Detect which cell encompasses the target text, then output its [X, Y] center coordinate. 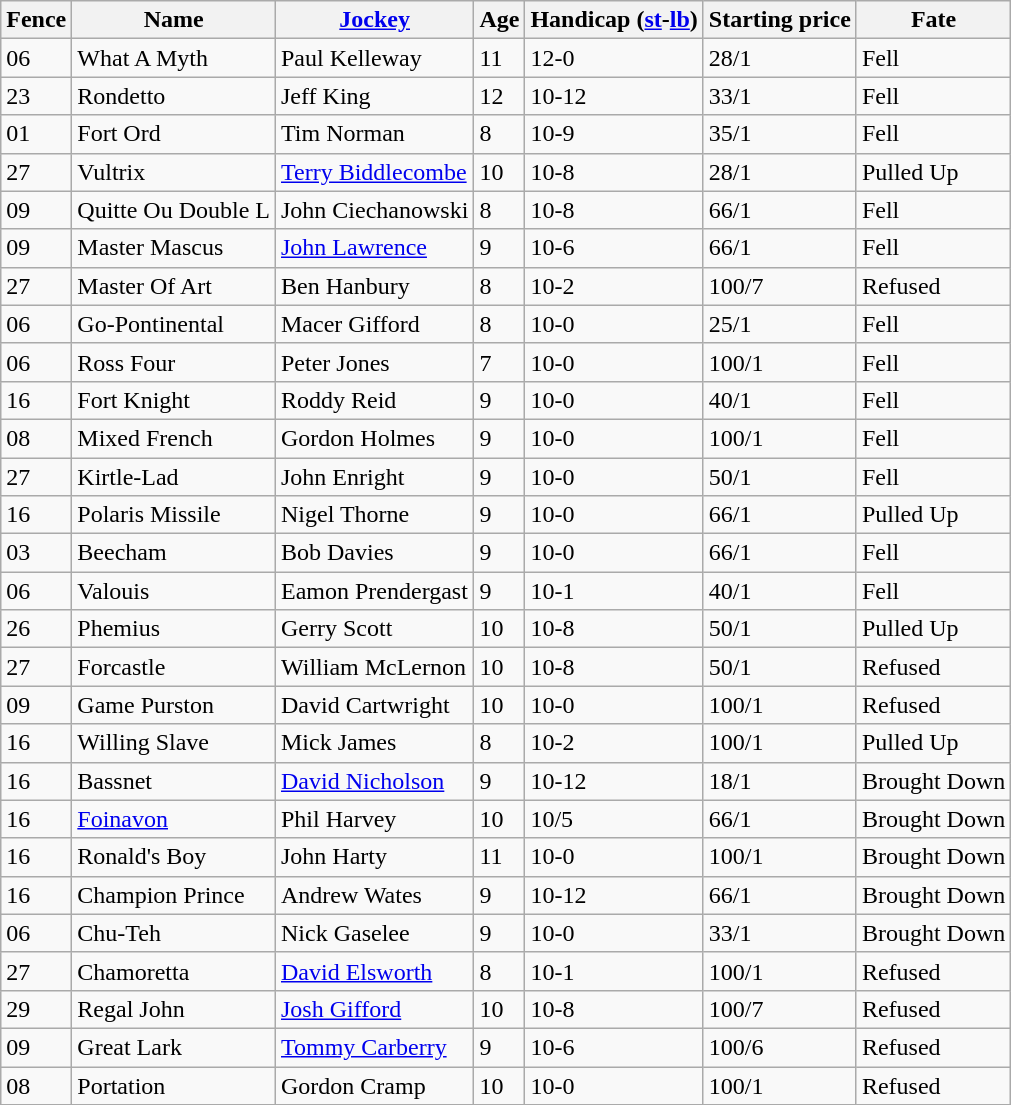
Ross Four [174, 362]
David Nicholson [374, 781]
Foinavon [174, 819]
William McLernon [374, 667]
Willing Slave [174, 743]
Josh Gifford [374, 1009]
10/5 [614, 819]
David Elsworth [374, 971]
Fort Ord [174, 134]
John Lawrence [374, 248]
01 [36, 134]
Bassnet [174, 781]
Fence [36, 20]
Starting price [780, 20]
Regal John [174, 1009]
35/1 [780, 134]
Polaris Missile [174, 515]
Great Lark [174, 1047]
Bob Davies [374, 553]
25/1 [780, 324]
10-9 [614, 134]
John Enright [374, 477]
Jeff King [374, 96]
03 [36, 553]
Name [174, 20]
Chu-Teh [174, 933]
John Harty [374, 857]
John Ciechanowski [374, 210]
Chamoretta [174, 971]
Game Purston [174, 705]
Nigel Thorne [374, 515]
Go-Pontinental [174, 324]
Roddy Reid [374, 400]
Vultrix [174, 172]
29 [36, 1009]
Ben Hanbury [374, 286]
Mick James [374, 743]
26 [36, 629]
Phemius [174, 629]
Macer Gifford [374, 324]
Champion Prince [174, 895]
Gerry Scott [374, 629]
Handicap (st-lb) [614, 20]
Gordon Cramp [374, 1085]
Phil Harvey [374, 819]
Eamon Prendergast [374, 591]
Andrew Wates [374, 895]
Age [500, 20]
23 [36, 96]
Kirtle-Lad [174, 477]
Master Of Art [174, 286]
Rondetto [174, 96]
Jockey [374, 20]
12 [500, 96]
Fort Knight [174, 400]
Gordon Holmes [374, 438]
What A Myth [174, 58]
Forcastle [174, 667]
100/6 [780, 1047]
Beecham [174, 553]
12-0 [614, 58]
Fate [933, 20]
Master Mascus [174, 248]
Tim Norman [374, 134]
David Cartwright [374, 705]
Terry Biddlecombe [374, 172]
Portation [174, 1085]
Peter Jones [374, 362]
Tommy Carberry [374, 1047]
Mixed French [174, 438]
Ronald's Boy [174, 857]
Nick Gaselee [374, 933]
Valouis [174, 591]
7 [500, 362]
Paul Kelleway [374, 58]
Quitte Ou Double L [174, 210]
18/1 [780, 781]
